Return [X, Y] of the center of cell containing provided text 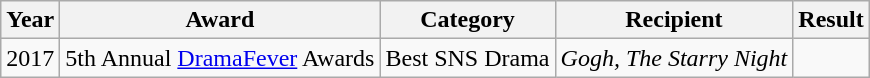
Year [30, 20]
Gogh, The Starry Night [674, 58]
Result [831, 20]
Recipient [674, 20]
Award [220, 20]
Best SNS Drama [468, 58]
Category [468, 20]
5th Annual DramaFever Awards [220, 58]
2017 [30, 58]
